Find where the given text appears and provide that cell's center as (X, Y) coordinate. 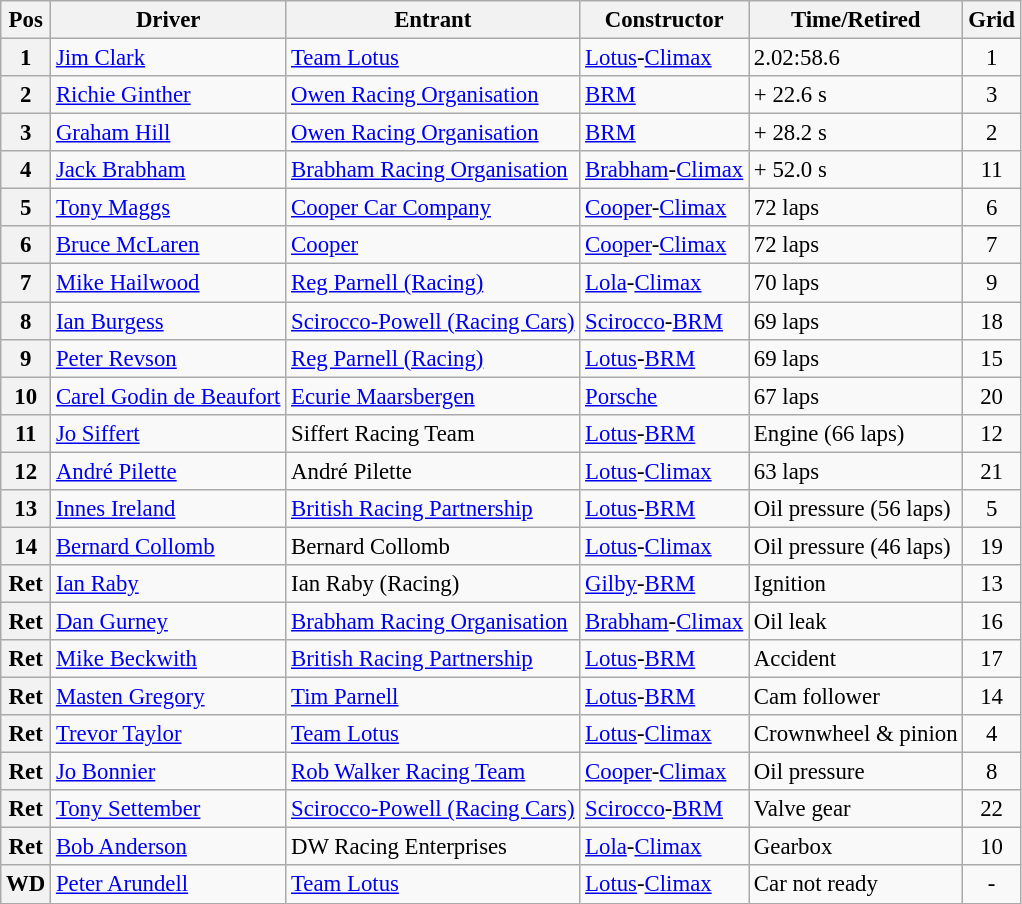
Jack Brabham (168, 170)
Carel Godin de Beaufort (168, 396)
Entrant (433, 20)
Ian Burgess (168, 321)
Oil pressure (56 laps) (856, 509)
Trevor Taylor (168, 734)
Time/Retired (856, 20)
Tony Settember (168, 809)
Jim Clark (168, 58)
Innes Ireland (168, 509)
2.02:58.6 (856, 58)
Bob Anderson (168, 847)
Oil pressure (856, 772)
Constructor (664, 20)
67 laps (856, 396)
Pos (26, 20)
Ecurie Maarsbergen (433, 396)
Cam follower (856, 697)
Peter Arundell (168, 885)
21 (992, 471)
Tony Maggs (168, 208)
Porsche (664, 396)
18 (992, 321)
17 (992, 659)
19 (992, 546)
Mike Beckwith (168, 659)
Cooper (433, 245)
Peter Revson (168, 358)
Bruce McLaren (168, 245)
Accident (856, 659)
- (992, 885)
Oil leak (856, 621)
WD (26, 885)
Siffert Racing Team (433, 433)
DW Racing Enterprises (433, 847)
Car not ready (856, 885)
Rob Walker Racing Team (433, 772)
63 laps (856, 471)
70 laps (856, 283)
Ian Raby (Racing) (433, 584)
+ 22.6 s (856, 95)
Richie Ginther (168, 95)
Mike Hailwood (168, 283)
20 (992, 396)
22 (992, 809)
Grid (992, 20)
+ 52.0 s (856, 170)
Cooper Car Company (433, 208)
Jo Siffert (168, 433)
Gearbox (856, 847)
Tim Parnell (433, 697)
Graham Hill (168, 133)
Ian Raby (168, 584)
+ 28.2 s (856, 133)
Engine (66 laps) (856, 433)
Gilby-BRM (664, 584)
Driver (168, 20)
Masten Gregory (168, 697)
15 (992, 358)
Ignition (856, 584)
16 (992, 621)
Oil pressure (46 laps) (856, 546)
Crownwheel & pinion (856, 734)
Dan Gurney (168, 621)
Jo Bonnier (168, 772)
Valve gear (856, 809)
